Extract the [x, y] coordinate from the center of the cell holding the provided text.  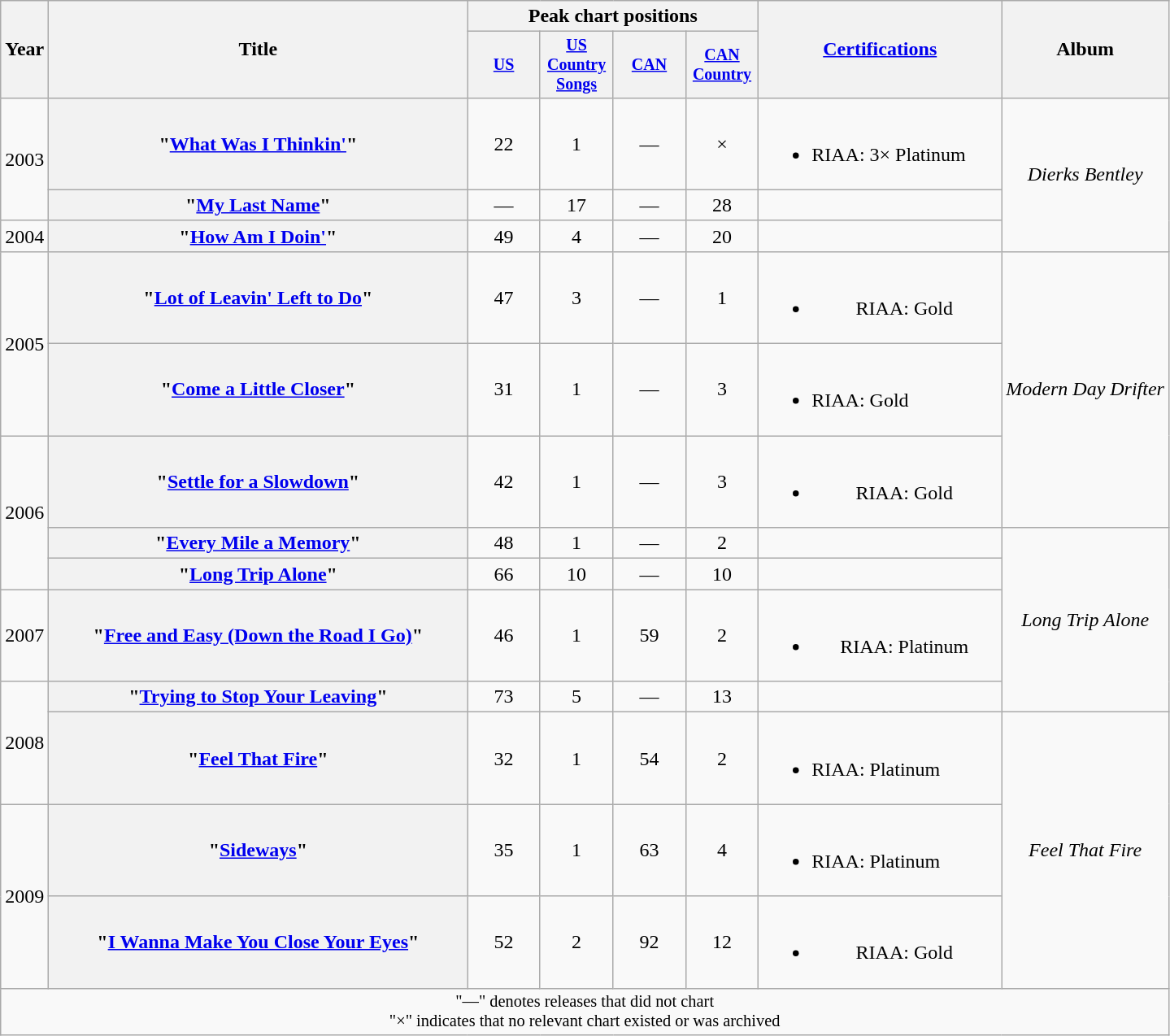
47 [504, 298]
2009 [24, 896]
5 [576, 697]
2006 [24, 512]
66 [504, 574]
59 [649, 636]
"Lot of Leavin' Left to Do" [259, 298]
31 [504, 390]
US [504, 65]
"What Was I Thinkin'" [259, 143]
13 [722, 697]
2004 [24, 236]
35 [504, 851]
"—" denotes releases that did not chart"×" indicates that no relevant chart existed or was archived [585, 1012]
Dierks Bentley [1085, 174]
42 [504, 481]
17 [576, 205]
"Feel That Fire" [259, 758]
2007 [24, 636]
48 [504, 543]
"Trying to Stop Your Leaving" [259, 697]
52 [504, 942]
Feel That Fire [1085, 851]
92 [649, 942]
"Settle for a Slowdown" [259, 481]
28 [722, 205]
Title [259, 50]
46 [504, 636]
2005 [24, 343]
Album [1085, 50]
"Every Mile a Memory" [259, 543]
63 [649, 851]
"Come a Little Closer" [259, 390]
"Sideways" [259, 851]
"Free and Easy (Down the Road I Go)" [259, 636]
12 [722, 942]
32 [504, 758]
CAN Country [722, 65]
2008 [24, 743]
CAN [649, 65]
Certifications [880, 50]
RIAA: 3× Platinum [880, 143]
× [722, 143]
"How Am I Doin'" [259, 236]
Peak chart positions [613, 16]
22 [504, 143]
54 [649, 758]
"My Last Name" [259, 205]
Long Trip Alone [1085, 620]
Year [24, 50]
Modern Day Drifter [1085, 389]
73 [504, 697]
49 [504, 236]
20 [722, 236]
"I Wanna Make You Close Your Eyes" [259, 942]
"Long Trip Alone" [259, 574]
2003 [24, 159]
US Country Songs [576, 65]
